From the cell containing the given text, extract its center point as [x, y] coordinate. 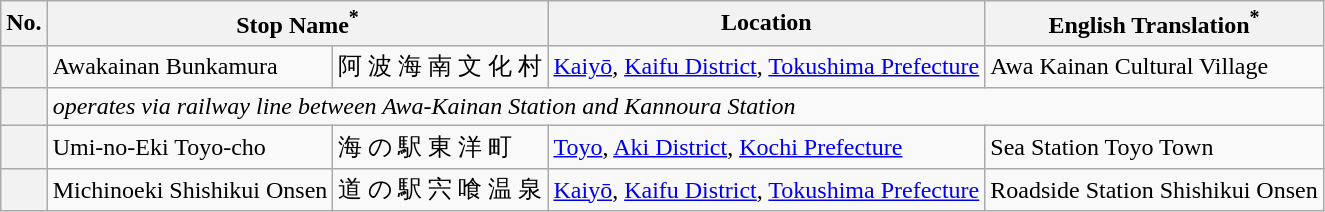
Umi-no-Eki Toyo-cho [190, 148]
道 の 駅 宍 喰 温 泉 [440, 190]
Awakainan Bunkamura [190, 66]
Sea Station Toyo Town [1154, 148]
阿 波 海 南 文 化 村 [440, 66]
Roadside Station Shishikui Onsen [1154, 190]
Toyo, Aki District, Kochi Prefecture [766, 148]
Awa Kainan Cultural Village [1154, 66]
海 の 駅 東 洋 町 [440, 148]
No. [24, 24]
operates via railway line between Awa-Kainan Station and Kannoura Station [685, 107]
Michinoeki Shishikui Onsen [190, 190]
Stop Name* [298, 24]
English Translation* [1154, 24]
Location [766, 24]
